For the text-containing cell, return its midpoint in [X, Y] coordinate format. 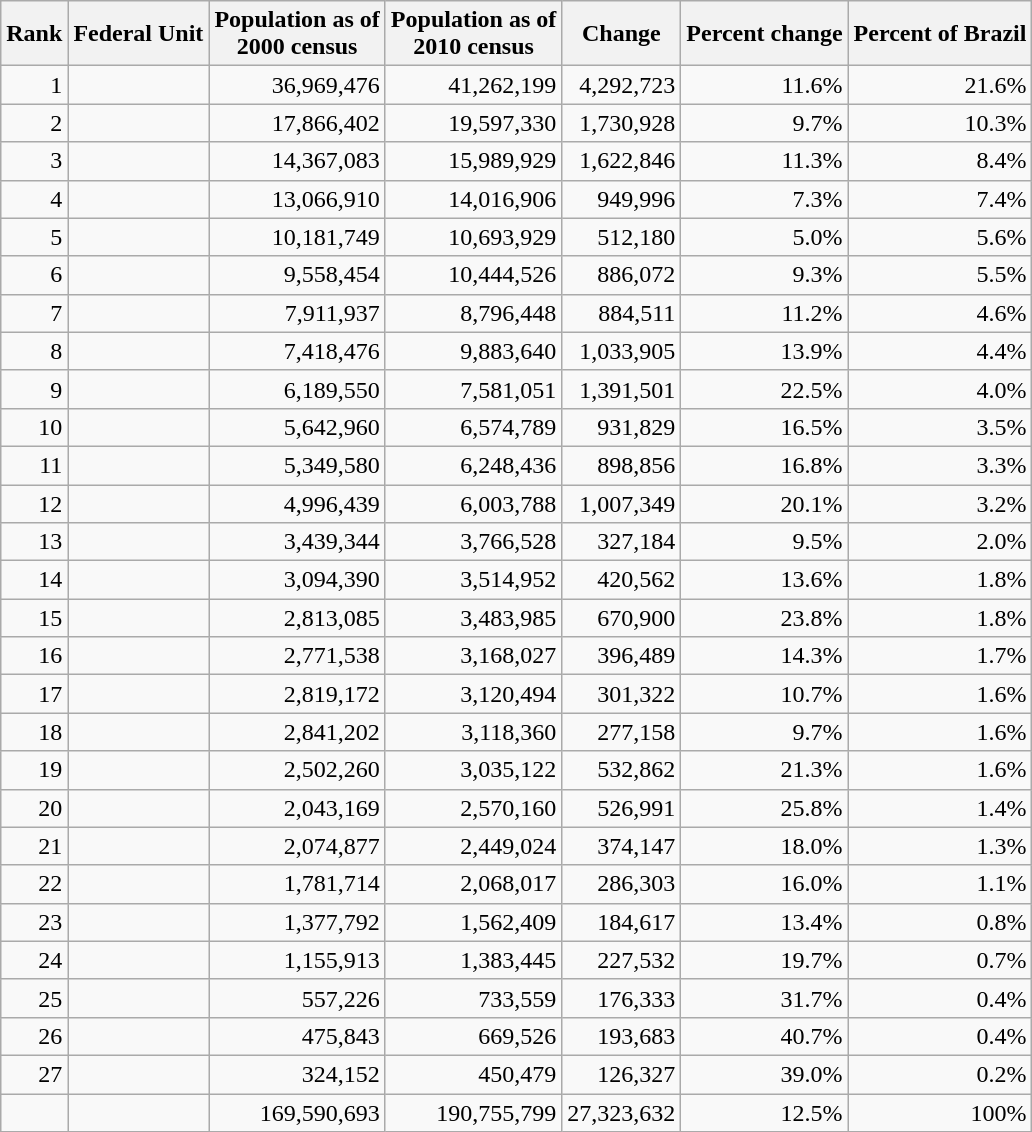
176,333 [622, 998]
18 [34, 732]
11.6% [764, 85]
4 [34, 199]
2,819,172 [297, 694]
10.3% [940, 123]
10 [34, 427]
6,003,788 [473, 503]
22 [34, 884]
6,574,789 [473, 427]
19.7% [764, 960]
16.8% [764, 465]
17 [34, 694]
Percent of Brazil [940, 34]
733,559 [473, 998]
10,444,526 [473, 275]
20 [34, 808]
7,418,476 [297, 351]
11.2% [764, 313]
4.4% [940, 351]
5.5% [940, 275]
190,755,799 [473, 1113]
1,562,409 [473, 922]
9 [34, 389]
6,189,550 [297, 389]
3.2% [940, 503]
13.6% [764, 580]
169,590,693 [297, 1113]
396,489 [622, 656]
324,152 [297, 1074]
1.4% [940, 808]
100% [940, 1113]
14.3% [764, 656]
669,526 [473, 1036]
1,781,714 [297, 884]
5,349,580 [297, 465]
3,439,344 [297, 542]
886,072 [622, 275]
9,883,640 [473, 351]
2 [34, 123]
24 [34, 960]
17,866,402 [297, 123]
8.4% [940, 161]
2,043,169 [297, 808]
3,766,528 [473, 542]
2,502,260 [297, 770]
884,511 [622, 313]
0.7% [940, 960]
3,094,390 [297, 580]
Percent change [764, 34]
1.7% [940, 656]
16.5% [764, 427]
21.3% [764, 770]
11 [34, 465]
670,900 [622, 618]
301,322 [622, 694]
39.0% [764, 1074]
22.5% [764, 389]
21.6% [940, 85]
Rank [34, 34]
14,367,083 [297, 161]
19,597,330 [473, 123]
25 [34, 998]
949,996 [622, 199]
8 [34, 351]
16.0% [764, 884]
27,323,632 [622, 1113]
9,558,454 [297, 275]
4.0% [940, 389]
1,377,792 [297, 922]
327,184 [622, 542]
277,158 [622, 732]
3.3% [940, 465]
13 [34, 542]
1,391,501 [622, 389]
20.1% [764, 503]
Population as of2010 census [473, 34]
1,622,846 [622, 161]
16 [34, 656]
512,180 [622, 237]
14,016,906 [473, 199]
3 [34, 161]
4.6% [940, 313]
Population as of2000 census [297, 34]
3.5% [940, 427]
2,570,160 [473, 808]
2.0% [940, 542]
420,562 [622, 580]
15 [34, 618]
3,514,952 [473, 580]
23 [34, 922]
184,617 [622, 922]
13,066,910 [297, 199]
21 [34, 846]
1,383,445 [473, 960]
3,118,360 [473, 732]
931,829 [622, 427]
4,996,439 [297, 503]
1,033,905 [622, 351]
557,226 [297, 998]
0.2% [940, 1074]
25.8% [764, 808]
2,449,024 [473, 846]
450,479 [473, 1074]
1.3% [940, 846]
8,796,448 [473, 313]
1,007,349 [622, 503]
12.5% [764, 1113]
4,292,723 [622, 85]
2,771,538 [297, 656]
31.7% [764, 998]
5 [34, 237]
526,991 [622, 808]
36,969,476 [297, 85]
Change [622, 34]
532,862 [622, 770]
126,327 [622, 1074]
2,074,877 [297, 846]
7 [34, 313]
5.6% [940, 237]
41,262,199 [473, 85]
2,068,017 [473, 884]
9.5% [764, 542]
27 [34, 1074]
6 [34, 275]
3,035,122 [473, 770]
12 [34, 503]
1,730,928 [622, 123]
10,181,749 [297, 237]
6,248,436 [473, 465]
18.0% [764, 846]
1 [34, 85]
Federal Unit [138, 34]
475,843 [297, 1036]
7.4% [940, 199]
10,693,929 [473, 237]
11.3% [764, 161]
5.0% [764, 237]
1.1% [940, 884]
898,856 [622, 465]
1,155,913 [297, 960]
9.3% [764, 275]
7.3% [764, 199]
3,483,985 [473, 618]
13.9% [764, 351]
2,813,085 [297, 618]
13.4% [764, 922]
26 [34, 1036]
0.8% [940, 922]
14 [34, 580]
193,683 [622, 1036]
7,911,937 [297, 313]
227,532 [622, 960]
15,989,929 [473, 161]
3,168,027 [473, 656]
40.7% [764, 1036]
286,303 [622, 884]
2,841,202 [297, 732]
7,581,051 [473, 389]
3,120,494 [473, 694]
10.7% [764, 694]
23.8% [764, 618]
5,642,960 [297, 427]
374,147 [622, 846]
19 [34, 770]
